Return the [X, Y] coordinate for the center point of the cell that contains the specified text.  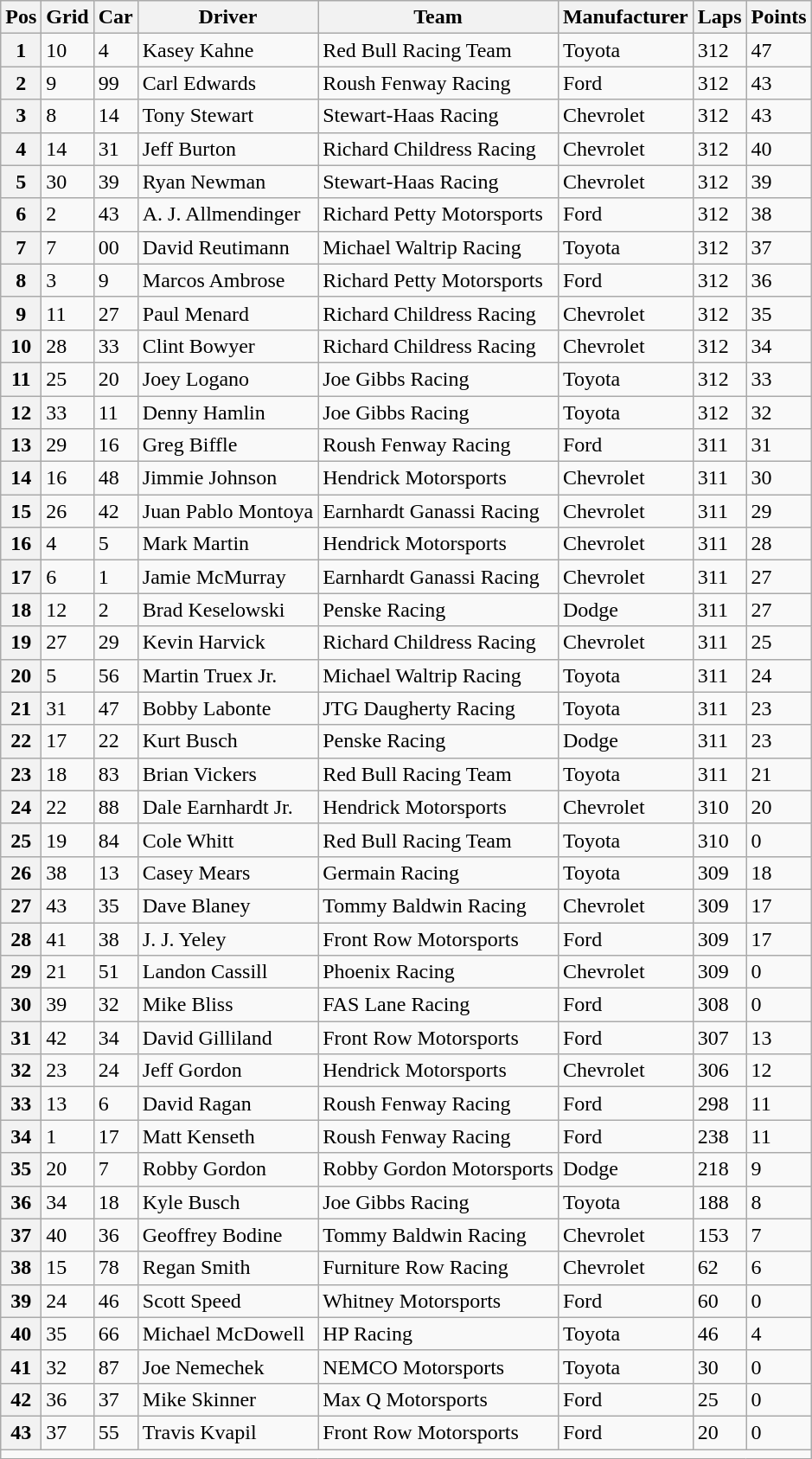
Car [116, 17]
Robby Gordon Motorsports [438, 1169]
Matt Kenseth [227, 1136]
48 [116, 478]
David Gilliland [227, 1038]
51 [116, 972]
Driver [227, 17]
Grid [67, 17]
87 [116, 1366]
99 [116, 83]
Michael McDowell [227, 1334]
David Reutimann [227, 247]
Max Q Motorsports [438, 1399]
308 [719, 1005]
62 [719, 1268]
55 [116, 1432]
Brian Vickers [227, 774]
00 [116, 247]
Jeff Gordon [227, 1071]
Robby Gordon [227, 1169]
Kevin Harvick [227, 643]
Cole Whitt [227, 840]
FAS Lane Racing [438, 1005]
Mark Martin [227, 544]
A. J. Allmendinger [227, 214]
Paul Menard [227, 313]
Marcos Ambrose [227, 280]
Travis Kvapil [227, 1432]
Regan Smith [227, 1268]
Martin Truex Jr. [227, 675]
218 [719, 1169]
Kyle Busch [227, 1202]
Scott Speed [227, 1301]
Kasey Kahne [227, 50]
J. J. Yeley [227, 938]
David Ragan [227, 1104]
Dale Earnhardt Jr. [227, 807]
Team [438, 17]
Joey Logano [227, 379]
Landon Cassill [227, 972]
Dave Blaney [227, 905]
Brad Keselowski [227, 610]
56 [116, 675]
Denny Hamlin [227, 413]
Mike Skinner [227, 1399]
Mike Bliss [227, 1005]
298 [719, 1104]
Furniture Row Racing [438, 1268]
Casey Mears [227, 873]
JTG Daugherty Racing [438, 708]
307 [719, 1038]
153 [719, 1235]
Jimmie Johnson [227, 478]
66 [116, 1334]
Manufacturer [625, 17]
84 [116, 840]
Bobby Labonte [227, 708]
Phoenix Racing [438, 972]
Geoffrey Bodine [227, 1235]
Ryan Newman [227, 182]
Tony Stewart [227, 116]
60 [719, 1301]
Laps [719, 17]
Jeff Burton [227, 149]
Jamie McMurray [227, 577]
Pos [21, 17]
78 [116, 1268]
83 [116, 774]
Clint Bowyer [227, 346]
Juan Pablo Montoya [227, 511]
Whitney Motorsports [438, 1301]
306 [719, 1071]
Greg Biffle [227, 445]
Carl Edwards [227, 83]
Joe Nemechek [227, 1366]
Kurt Busch [227, 741]
Points [778, 17]
238 [719, 1136]
88 [116, 807]
Germain Racing [438, 873]
188 [719, 1202]
HP Racing [438, 1334]
NEMCO Motorsports [438, 1366]
